From the cell containing the given text, extract its center point as [X, Y] coordinate. 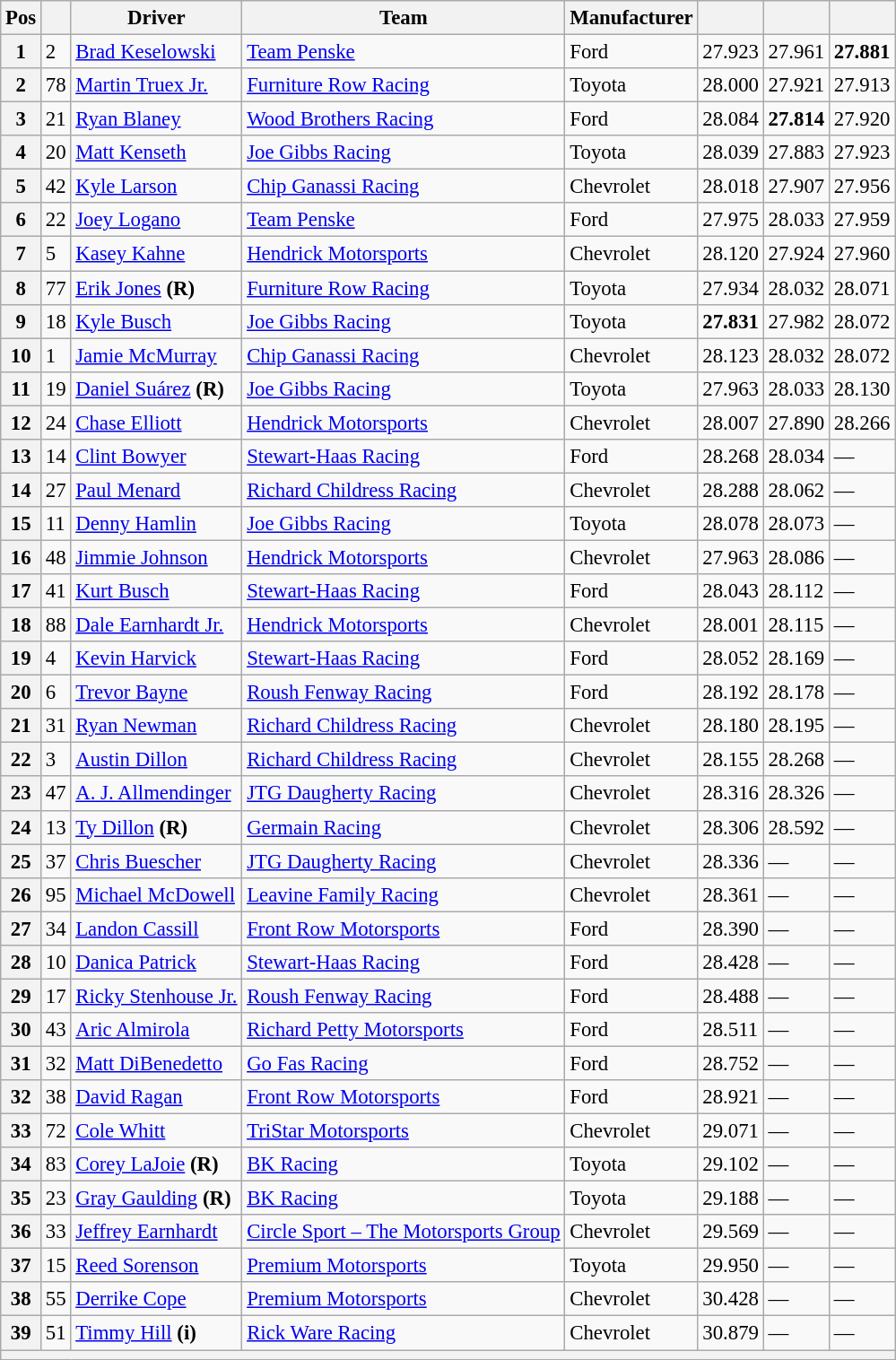
Rick Ware Racing [404, 1333]
Jimmie Johnson [156, 557]
26 [22, 894]
Cole Whitt [156, 1131]
30 [22, 1030]
28.112 [796, 591]
Erik Jones (R) [156, 288]
28.120 [730, 254]
Timmy Hill (i) [156, 1333]
77 [56, 288]
Clint Bowyer [156, 457]
Kasey Kahne [156, 254]
Martin Truex Jr. [156, 85]
48 [56, 557]
35 [22, 1199]
29.071 [730, 1131]
28.034 [796, 457]
Ryan Blaney [156, 119]
TriStar Motorsports [404, 1131]
28.043 [730, 591]
Michael McDowell [156, 894]
A. J. Allmendinger [156, 794]
72 [56, 1131]
Paul Menard [156, 490]
Go Fas Racing [404, 1063]
28.592 [796, 827]
30.879 [730, 1333]
27.913 [863, 85]
David Ragan [156, 1097]
28.180 [730, 726]
Ty Dillon (R) [156, 827]
28.086 [796, 557]
27.920 [863, 119]
28.428 [730, 963]
28.921 [730, 1097]
29 [22, 996]
28.336 [730, 861]
28.752 [730, 1063]
28.361 [730, 894]
29.188 [730, 1199]
28 [22, 963]
88 [56, 625]
41 [56, 591]
25 [22, 861]
Matt DiBenedetto [156, 1063]
27.890 [796, 423]
27.814 [796, 119]
Gray Gaulding (R) [156, 1199]
Aric Almirola [156, 1030]
55 [56, 1300]
Jeffrey Earnhardt [156, 1232]
42 [56, 187]
Matt Kenseth [156, 153]
78 [56, 85]
27.959 [863, 220]
28.073 [796, 524]
83 [56, 1164]
28.326 [796, 794]
Circle Sport – The Motorsports Group [404, 1232]
28.018 [730, 187]
Joey Logano [156, 220]
27.881 [863, 52]
27.924 [796, 254]
Chase Elliott [156, 423]
28.052 [730, 658]
Danica Patrick [156, 963]
27.982 [796, 321]
39 [22, 1333]
Kevin Harvick [156, 658]
Derrike Cope [156, 1300]
9 [22, 321]
Wood Brothers Racing [404, 119]
29.950 [730, 1266]
27.956 [863, 187]
Brad Keselowski [156, 52]
28.169 [796, 658]
28.192 [730, 693]
Leavine Family Racing [404, 894]
28.078 [730, 524]
28.007 [730, 423]
Corey LaJoie (R) [156, 1164]
Chris Buescher [156, 861]
28.316 [730, 794]
28.071 [863, 288]
Daniel Suárez (R) [156, 388]
28.062 [796, 490]
Denny Hamlin [156, 524]
Landon Cassill [156, 928]
Ryan Newman [156, 726]
Richard Petty Motorsports [404, 1030]
Team [404, 18]
28.130 [863, 388]
28.123 [730, 355]
43 [56, 1030]
28.266 [863, 423]
27.960 [863, 254]
8 [22, 288]
29.569 [730, 1232]
28.001 [730, 625]
28.178 [796, 693]
29.102 [730, 1164]
Reed Sorenson [156, 1266]
Kyle Busch [156, 321]
95 [56, 894]
30.428 [730, 1300]
28.084 [730, 119]
Austin Dillon [156, 760]
28.039 [730, 153]
7 [22, 254]
28.390 [730, 928]
27.921 [796, 85]
Pos [22, 18]
16 [22, 557]
Jamie McMurray [156, 355]
47 [56, 794]
28.511 [730, 1030]
27.934 [730, 288]
27.961 [796, 52]
28.155 [730, 760]
Driver [156, 18]
Manufacturer [631, 18]
27.975 [730, 220]
28.306 [730, 827]
28.488 [730, 996]
27.907 [796, 187]
Dale Earnhardt Jr. [156, 625]
27.831 [730, 321]
Trevor Bayne [156, 693]
36 [22, 1232]
28.000 [730, 85]
Kurt Busch [156, 591]
28.115 [796, 625]
Ricky Stenhouse Jr. [156, 996]
Kyle Larson [156, 187]
28.288 [730, 490]
Germain Racing [404, 827]
51 [56, 1333]
27.883 [796, 153]
28.195 [796, 726]
12 [22, 423]
